Determine the (x, y) coordinate at the center of the cell enclosing the given text.  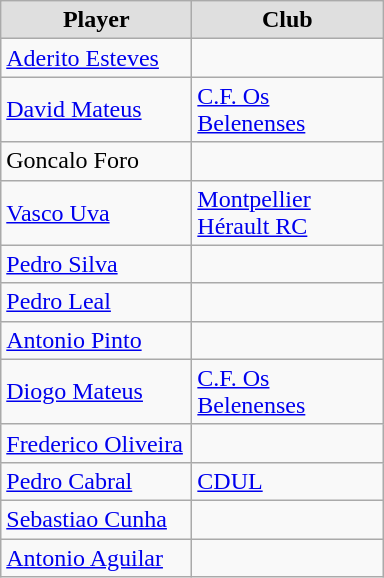
CDUL (288, 481)
Vasco Uva (96, 212)
Frederico Oliveira (96, 443)
Pedro Leal (96, 302)
Goncalo Foro (96, 161)
David Mateus (96, 110)
Antonio Pinto (96, 340)
Pedro Silva (96, 264)
Sebastiao Cunha (96, 519)
Pedro Cabral (96, 481)
Aderito Esteves (96, 58)
Montpellier Hérault RC (288, 212)
Player (96, 20)
Diogo Mateus (96, 392)
Antonio Aguilar (96, 557)
Club (288, 20)
